Determine the [x, y] coordinate at the center of the cell enclosing the given text.  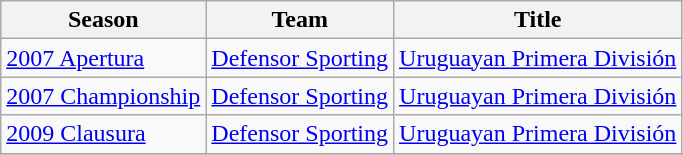
2007 Championship [104, 96]
Season [104, 20]
Title [538, 20]
2009 Clausura [104, 134]
Team [300, 20]
2007 Apertura [104, 58]
